Capture the cell that displays the provided text and extract its (x, y) central coordinate. 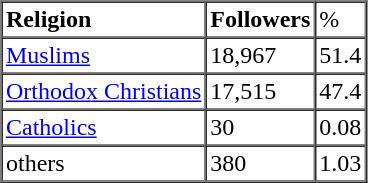
% (340, 20)
others (104, 164)
17,515 (260, 92)
Catholics (104, 128)
380 (260, 164)
Orthodox Christians (104, 92)
47.4 (340, 92)
0.08 (340, 128)
1.03 (340, 164)
Religion (104, 20)
Followers (260, 20)
51.4 (340, 56)
18,967 (260, 56)
Muslims (104, 56)
30 (260, 128)
